Identify which cell holds the provided text, then report its (x, y) central coordinate. 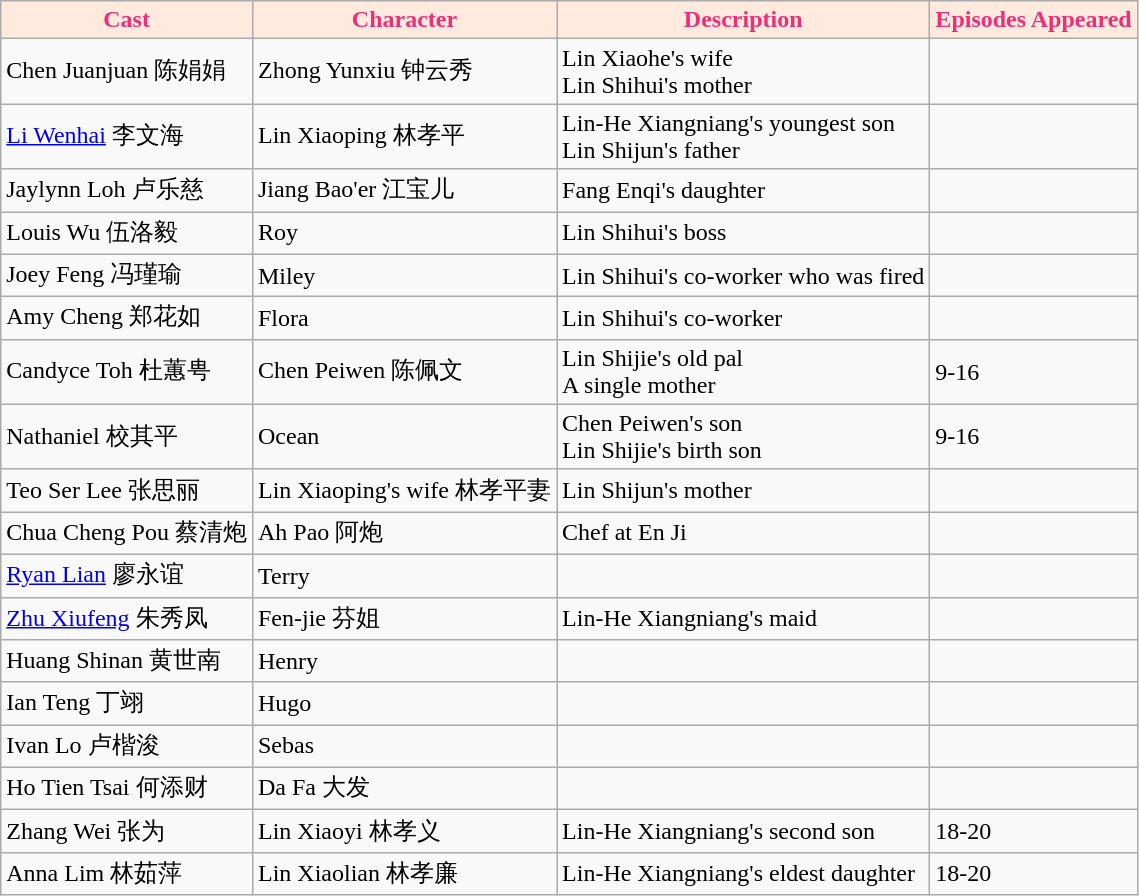
Chef at En Ji (744, 534)
Lin Shijie's old pal A single mother (744, 372)
Miley (404, 276)
Zhang Wei 张为 (127, 832)
Ah Pao 阿炮 (404, 534)
Ian Teng 丁翊 (127, 704)
Amy Cheng 郑花如 (127, 318)
Lin Shijun's mother (744, 490)
Flora (404, 318)
Cast (127, 20)
Anna Lim 林茹萍 (127, 874)
Lin Shihui's boss (744, 234)
Lin Xiaolian 林孝廉 (404, 874)
Character (404, 20)
Lin Xiaohe's wife Lin Shihui's mother (744, 72)
Roy (404, 234)
Joey Feng 冯瑾瑜 (127, 276)
Henry (404, 662)
Lin Shihui's co-worker who was fired (744, 276)
Chen Peiwen 陈佩文 (404, 372)
Lin-He Xiangniang's second son (744, 832)
Ho Tien Tsai 何添财 (127, 788)
Ryan Lian 廖永谊 (127, 576)
Terry (404, 576)
Louis Wu 伍洛毅 (127, 234)
Lin Xiaoping's wife 林孝平妻 (404, 490)
Candyce Toh 杜蕙甹 (127, 372)
Lin Xiaoyi 林孝义 (404, 832)
Huang Shinan 黄世南 (127, 662)
Episodes Appeared (1034, 20)
Teo Ser Lee 张思丽 (127, 490)
Lin Xiaoping 林孝平 (404, 136)
Jaylynn Loh 卢乐慈 (127, 190)
Description (744, 20)
Fen-jie 芬姐 (404, 618)
Chen Juanjuan 陈娟娟 (127, 72)
Da Fa 大发 (404, 788)
Fang Enqi's daughter (744, 190)
Sebas (404, 746)
Chen Peiwen's son Lin Shijie's birth son (744, 436)
Lin-He Xiangniang's eldest daughter (744, 874)
Zhong Yunxiu 钟云秀 (404, 72)
Ocean (404, 436)
Jiang Bao'er 江宝儿 (404, 190)
Zhu Xiufeng 朱秀凤 (127, 618)
Li Wenhai 李文海 (127, 136)
Chua Cheng Pou 蔡清炮 (127, 534)
Lin-He Xiangniang's youngest son Lin Shijun's father (744, 136)
Ivan Lo 卢楷浚 (127, 746)
Lin Shihui's co-worker (744, 318)
Nathaniel 校其平 (127, 436)
Lin-He Xiangniang's maid (744, 618)
Hugo (404, 704)
